Pinpoint the cell where the given text exists, returning its (X, Y) midpoint coordinate. 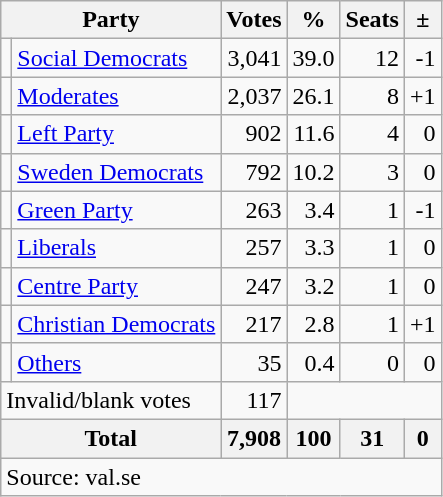
217 (254, 324)
117 (254, 400)
2,037 (254, 96)
11.6 (314, 134)
Votes (254, 20)
Invalid/blank votes (111, 400)
Left Party (116, 134)
4 (372, 134)
3 (372, 172)
26.1 (314, 96)
2.8 (314, 324)
Liberals (116, 248)
Others (116, 362)
8 (372, 96)
263 (254, 210)
3.3 (314, 248)
Moderates (116, 96)
Christian Democrats (116, 324)
39.0 (314, 58)
% (314, 20)
257 (254, 248)
3,041 (254, 58)
3.4 (314, 210)
792 (254, 172)
Centre Party (116, 286)
Party (111, 20)
Total (111, 438)
902 (254, 134)
31 (372, 438)
Seats (372, 20)
Source: val.se (221, 477)
Social Democrats (116, 58)
Sweden Democrats (116, 172)
247 (254, 286)
35 (254, 362)
0.4 (314, 362)
7,908 (254, 438)
10.2 (314, 172)
12 (372, 58)
3.2 (314, 286)
Green Party (116, 210)
100 (314, 438)
± (422, 20)
